Identify which cell holds the provided text, then report its (x, y) central coordinate. 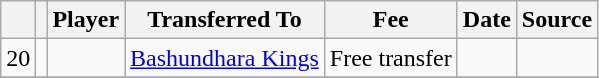
Bashundhara Kings (225, 58)
Player (86, 20)
Source (556, 20)
Free transfer (390, 58)
Fee (390, 20)
Transferred To (225, 20)
Date (486, 20)
20 (18, 58)
